Determine the [x, y] coordinate at the center of the cell enclosing the given text.  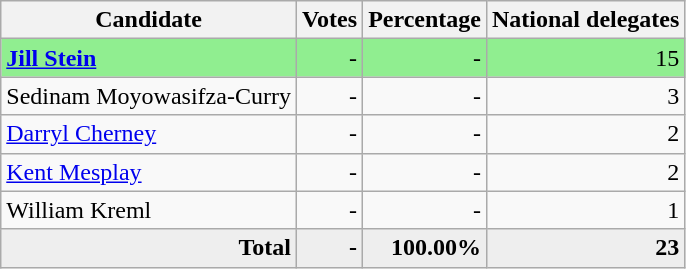
3 [585, 96]
Candidate [149, 20]
Kent Mesplay [149, 172]
Darryl Cherney [149, 134]
Total [149, 248]
William Kreml [149, 210]
1 [585, 210]
15 [585, 58]
Jill Stein [149, 58]
23 [585, 248]
100.00% [425, 248]
National delegates [585, 20]
Sedinam Moyowasifza-Curry [149, 96]
Percentage [425, 20]
Votes [329, 20]
